Find where the given text appears and provide that cell's center as (x, y) coordinate. 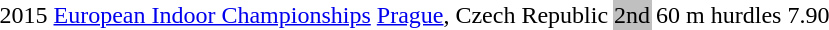
European Indoor Championships (212, 15)
2nd (632, 15)
Prague, Czech Republic (492, 15)
60 m hurdles (719, 15)
